Identify which cell holds the provided text, then report its (X, Y) central coordinate. 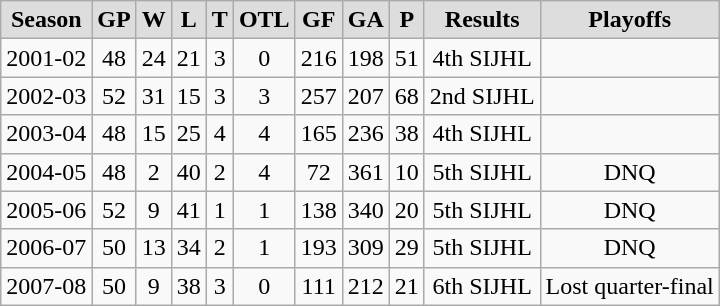
GP (114, 20)
198 (366, 58)
31 (154, 96)
2001-02 (46, 58)
212 (366, 286)
29 (406, 248)
165 (318, 134)
138 (318, 210)
2003-04 (46, 134)
2007-08 (46, 286)
216 (318, 58)
GF (318, 20)
10 (406, 172)
GA (366, 20)
111 (318, 286)
P (406, 20)
6th SIJHL (482, 286)
W (154, 20)
T (220, 20)
Results (482, 20)
2006-07 (46, 248)
2005-06 (46, 210)
207 (366, 96)
24 (154, 58)
2002-03 (46, 96)
34 (188, 248)
68 (406, 96)
51 (406, 58)
340 (366, 210)
2004-05 (46, 172)
Lost quarter-final (630, 286)
309 (366, 248)
13 (154, 248)
OTL (264, 20)
L (188, 20)
41 (188, 210)
25 (188, 134)
Playoffs (630, 20)
2nd SIJHL (482, 96)
Season (46, 20)
20 (406, 210)
236 (366, 134)
257 (318, 96)
193 (318, 248)
40 (188, 172)
361 (366, 172)
72 (318, 172)
